Capture the cell that displays the provided text and extract its [X, Y] central coordinate. 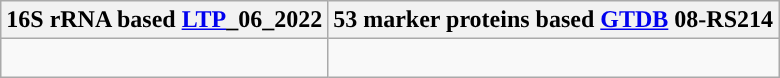
16S rRNA based LTP_06_2022 [164, 20]
53 marker proteins based GTDB 08-RS214 [554, 20]
